Extract the [x, y] coordinate from the center of the cell holding the provided text.  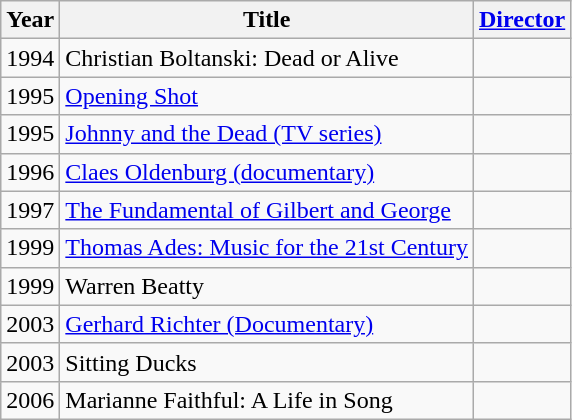
2006 [30, 400]
Claes Oldenburg (documentary) [267, 172]
Johnny and the Dead (TV series) [267, 134]
The Fundamental of Gilbert and George [267, 210]
1994 [30, 58]
Warren Beatty [267, 286]
Title [267, 20]
Thomas Ades: Music for the 21st Century [267, 248]
Marianne Faithful: A Life in Song [267, 400]
Gerhard Richter (Documentary) [267, 324]
Sitting Ducks [267, 362]
1996 [30, 172]
Year [30, 20]
1997 [30, 210]
Christian Boltanski: Dead or Alive [267, 58]
Opening Shot [267, 96]
Director [522, 20]
